Output the [x, y] coordinate of the center of the cell containing the given text.  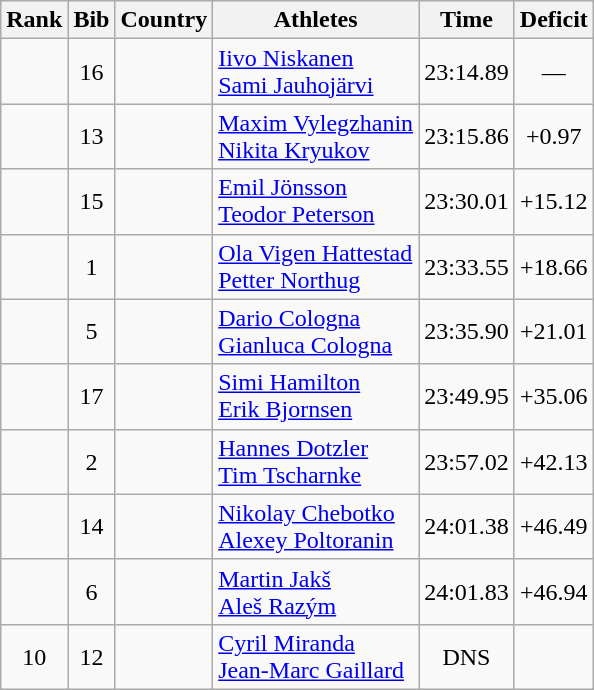
23:33.55 [467, 266]
23:30.01 [467, 202]
Rank [34, 20]
23:15.86 [467, 136]
+46.49 [554, 526]
Maxim VylegzhaninNikita Kryukov [316, 136]
23:49.95 [467, 396]
17 [92, 396]
13 [92, 136]
15 [92, 202]
+42.13 [554, 462]
23:57.02 [467, 462]
DNS [467, 656]
Hannes DotzlerTim Tscharnke [316, 462]
+35.06 [554, 396]
5 [92, 332]
6 [92, 592]
Simi HamiltonErik Bjornsen [316, 396]
24:01.83 [467, 592]
24:01.38 [467, 526]
Time [467, 20]
+21.01 [554, 332]
+46.94 [554, 592]
+18.66 [554, 266]
Athletes [316, 20]
1 [92, 266]
Martin JakšAleš Razým [316, 592]
23:14.89 [467, 72]
Ola Vigen HattestadPetter Northug [316, 266]
Dario ColognaGianluca Cologna [316, 332]
Emil JönssonTeodor Peterson [316, 202]
Iivo NiskanenSami Jauhojärvi [316, 72]
Cyril MirandaJean-Marc Gaillard [316, 656]
23:35.90 [467, 332]
Country [164, 20]
2 [92, 462]
+15.12 [554, 202]
+0.97 [554, 136]
Deficit [554, 20]
Bib [92, 20]
16 [92, 72]
Nikolay ChebotkoAlexey Poltoranin [316, 526]
10 [34, 656]
12 [92, 656]
— [554, 72]
14 [92, 526]
